Return the [X, Y] coordinate for the center point of the cell that contains the specified text.  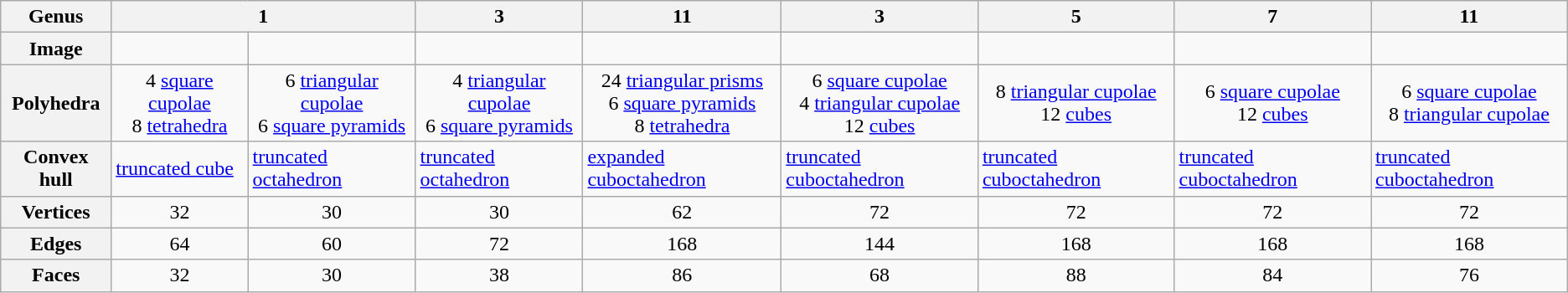
6 square cupolae4 triangular cupolae12 cubes [879, 103]
4 square cupolae8 tetrahedra [179, 103]
24 triangular prisms6 square pyramids8 tetrahedra [682, 103]
Convex hull [56, 169]
4 triangular cupolae6 square pyramids [499, 103]
5 [1075, 17]
expanded cuboctahedron [682, 169]
Faces [56, 275]
86 [682, 275]
68 [879, 275]
Vertices [56, 212]
144 [879, 244]
7 [1273, 17]
64 [179, 244]
60 [332, 244]
76 [1469, 275]
Polyhedra [56, 103]
84 [1273, 275]
8 triangular cupolae12 cubes [1075, 103]
62 [682, 212]
Image [56, 49]
6 square cupolae8 triangular cupolae [1469, 103]
38 [499, 275]
Edges [56, 244]
6 triangular cupolae6 square pyramids [332, 103]
1 [263, 17]
Genus [56, 17]
88 [1075, 275]
6 square cupolae12 cubes [1273, 103]
truncated cube [179, 169]
